Identify which cell holds the provided text, then report its (X, Y) central coordinate. 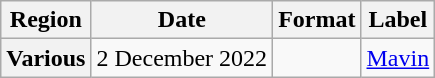
Format (317, 20)
Various (46, 58)
Label (398, 20)
Mavin (398, 58)
Region (46, 20)
Date (182, 20)
2 December 2022 (182, 58)
